Determine the (x, y) coordinate at the center of the cell enclosing the given text.  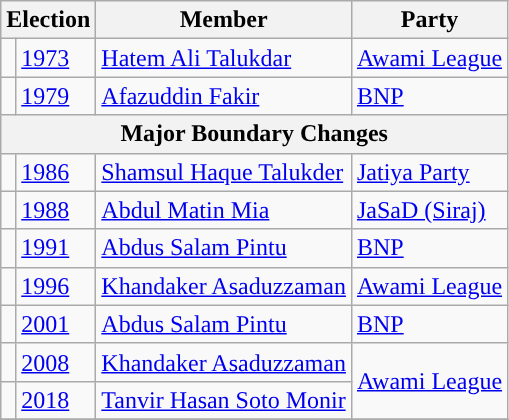
Abdul Matin Mia (224, 210)
Jatiya Party (429, 172)
2008 (56, 362)
2018 (56, 400)
Tanvir Hasan Soto Monir (224, 400)
1988 (56, 210)
Shamsul Haque Talukder (224, 172)
1979 (56, 96)
1986 (56, 172)
1991 (56, 248)
Party (429, 20)
1996 (56, 286)
Member (224, 20)
Hatem Ali Talukdar (224, 58)
Major Boundary Changes (254, 134)
Afazuddin Fakir (224, 96)
Election (48, 20)
JaSaD (Siraj) (429, 210)
2001 (56, 324)
1973 (56, 58)
